Return the [X, Y] coordinate for the center point of the cell that contains the specified text.  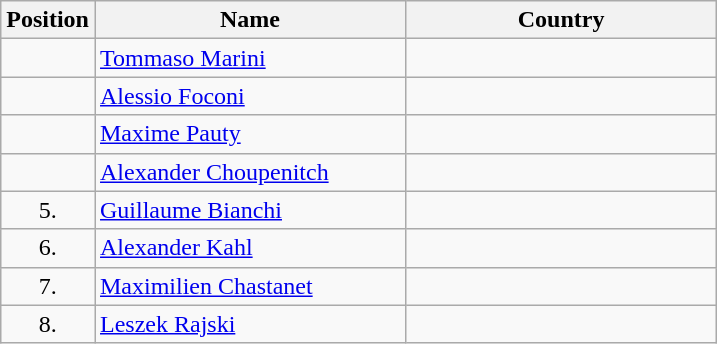
Alexander Kahl [250, 248]
8. [48, 324]
Guillaume Bianchi [250, 210]
Maxime Pauty [250, 134]
Country [562, 20]
7. [48, 286]
6. [48, 248]
Maximilien Chastanet [250, 286]
Alessio Foconi [250, 96]
Alexander Choupenitch [250, 172]
Leszek Rajski [250, 324]
Position [48, 20]
Tommaso Marini [250, 58]
Name [250, 20]
5. [48, 210]
